Pinpoint the cell where the given text exists, returning its [x, y] midpoint coordinate. 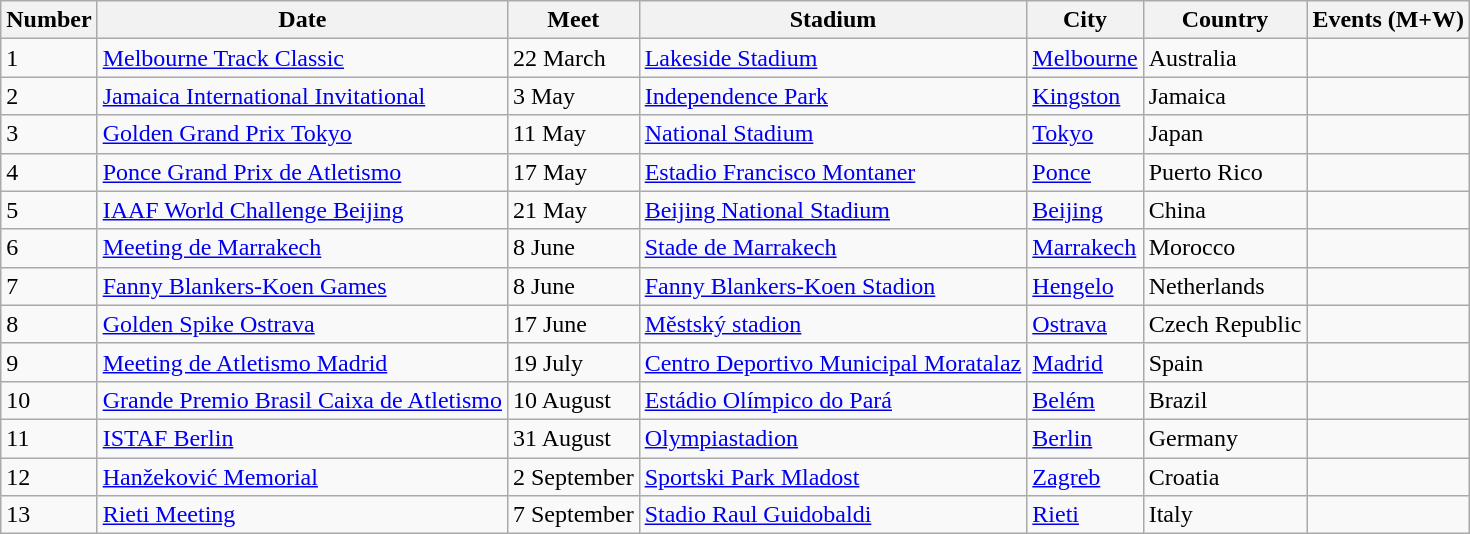
11 May [573, 134]
Meet [573, 20]
Ostrava [1085, 324]
Sportski Park Mladost [833, 477]
Berlin [1085, 438]
Golden Grand Prix Tokyo [302, 134]
Puerto Rico [1225, 172]
Zagreb [1085, 477]
Melbourne Track Classic [302, 58]
Hengelo [1085, 286]
Olympiastadion [833, 438]
Madrid [1085, 362]
Belém [1085, 400]
Rieti [1085, 515]
Fanny Blankers-Koen Stadion [833, 286]
7 [49, 286]
13 [49, 515]
Spain [1225, 362]
Morocco [1225, 248]
Stadium [833, 20]
National Stadium [833, 134]
Marrakech [1085, 248]
19 July [573, 362]
Japan [1225, 134]
9 [49, 362]
China [1225, 210]
Jamaica International Invitational [302, 96]
Melbourne [1085, 58]
Městský stadion [833, 324]
Kingston [1085, 96]
Hanžeković Memorial [302, 477]
Stadio Raul Guidobaldi [833, 515]
4 [49, 172]
Beijing National Stadium [833, 210]
Grande Premio Brasil Caixa de Atletismo [302, 400]
Stade de Marrakech [833, 248]
Tokyo [1085, 134]
Estadio Francisco Montaner [833, 172]
Beijing [1085, 210]
21 May [573, 210]
City [1085, 20]
10 August [573, 400]
Events (M+W) [1388, 20]
1 [49, 58]
Brazil [1225, 400]
Germany [1225, 438]
5 [49, 210]
Australia [1225, 58]
3 [49, 134]
Date [302, 20]
Estádio Olímpico do Pará [833, 400]
11 [49, 438]
Independence Park [833, 96]
Lakeside Stadium [833, 58]
Czech Republic [1225, 324]
8 [49, 324]
Croatia [1225, 477]
Meeting de Marrakech [302, 248]
Ponce [1085, 172]
IAAF World Challenge Beijing [302, 210]
10 [49, 400]
Centro Deportivo Municipal Moratalaz [833, 362]
Rieti Meeting [302, 515]
6 [49, 248]
Jamaica [1225, 96]
17 June [573, 324]
ISTAF Berlin [302, 438]
Number [49, 20]
12 [49, 477]
2 September [573, 477]
Ponce Grand Prix de Atletismo [302, 172]
Meeting de Atletismo Madrid [302, 362]
17 May [573, 172]
2 [49, 96]
Fanny Blankers-Koen Games [302, 286]
Golden Spike Ostrava [302, 324]
Italy [1225, 515]
Country [1225, 20]
3 May [573, 96]
22 March [573, 58]
7 September [573, 515]
Netherlands [1225, 286]
31 August [573, 438]
